Determine the [x, y] coordinate at the center of the cell enclosing the given text.  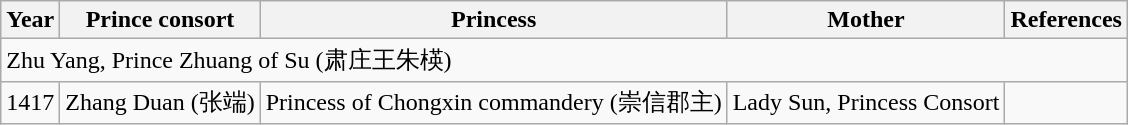
Lady Sun, Princess Consort [866, 102]
References [1066, 20]
Princess of Chongxin commandery (崇信郡主) [494, 102]
Prince consort [160, 20]
Zhang Duan (张端) [160, 102]
Princess [494, 20]
1417 [30, 102]
Year [30, 20]
Zhu Yang, Prince Zhuang of Su (肃庄王朱楧) [564, 60]
Mother [866, 20]
